Scan for the cell matching the given text and deliver its [X, Y] coordinate at center. 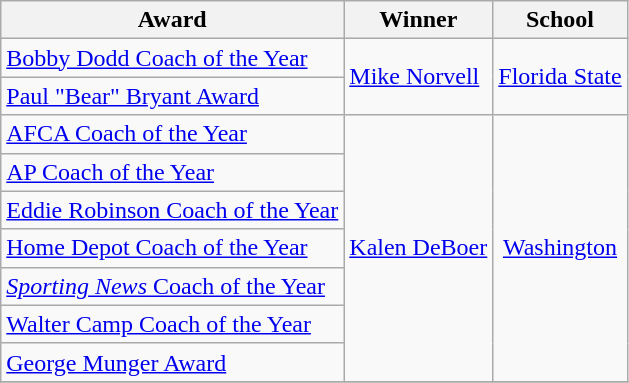
School [560, 20]
Mike Norvell [418, 77]
Florida State [560, 77]
Home Depot Coach of the Year [172, 248]
Kalen DeBoer [418, 248]
Eddie Robinson Coach of the Year [172, 210]
AP Coach of the Year [172, 172]
Winner [418, 20]
Award [172, 20]
Walter Camp Coach of the Year [172, 324]
Washington [560, 248]
Paul "Bear" Bryant Award [172, 96]
AFCA Coach of the Year [172, 134]
George Munger Award [172, 362]
Sporting News Coach of the Year [172, 286]
Bobby Dodd Coach of the Year [172, 58]
